Return the (X, Y) coordinate for the center point of the cell that contains the specified text.  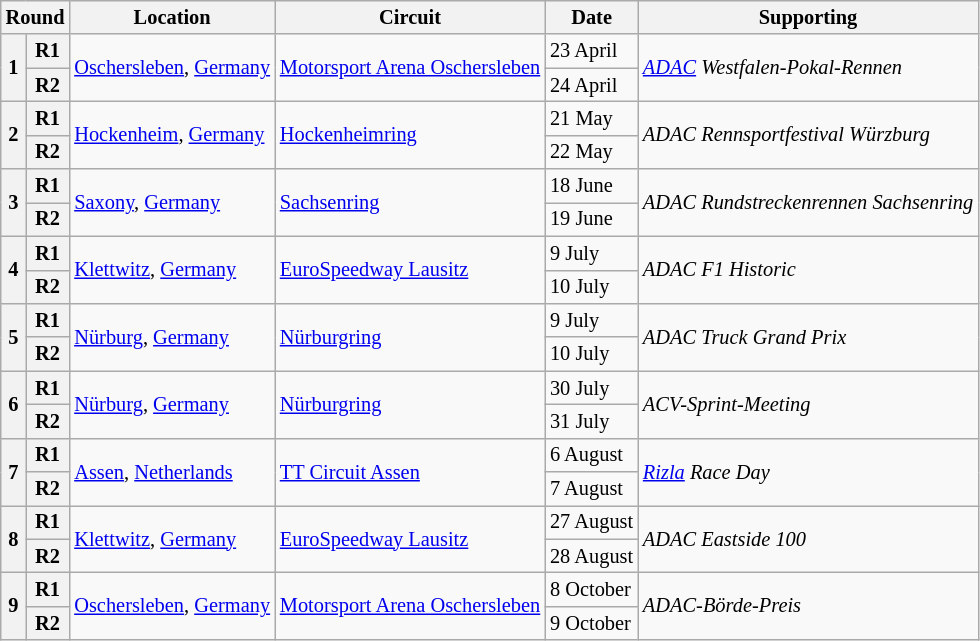
28 August (592, 556)
Date (592, 17)
ACV-Sprint-Meeting (808, 404)
ADAC Truck Grand Prix (808, 336)
1 (14, 68)
ADAC-Börde-Preis (808, 606)
TT Circuit Assen (410, 472)
21 May (592, 118)
ADAC Rundstreckenrennen Sachsenring (808, 202)
18 June (592, 186)
5 (14, 336)
Hockenheim, Germany (172, 134)
Circuit (410, 17)
Round (36, 17)
Supporting (808, 17)
22 May (592, 152)
ADAC Eastside 100 (808, 538)
Rizla Race Day (808, 472)
Sachsenring (410, 202)
ADAC Westfalen-Pokal-Rennen (808, 68)
ADAC Rennsportfestival Würzburg (808, 134)
23 April (592, 51)
9 (14, 606)
Hockenheimring (410, 134)
7 August (592, 489)
3 (14, 202)
2 (14, 134)
27 August (592, 522)
Saxony, Germany (172, 202)
30 July (592, 388)
Location (172, 17)
8 October (592, 589)
6 August (592, 455)
ADAC F1 Historic (808, 270)
31 July (592, 421)
6 (14, 404)
4 (14, 270)
Assen, Netherlands (172, 472)
24 April (592, 85)
7 (14, 472)
9 October (592, 623)
19 June (592, 219)
8 (14, 538)
